Find where the given text appears and provide that cell's center as (X, Y) coordinate. 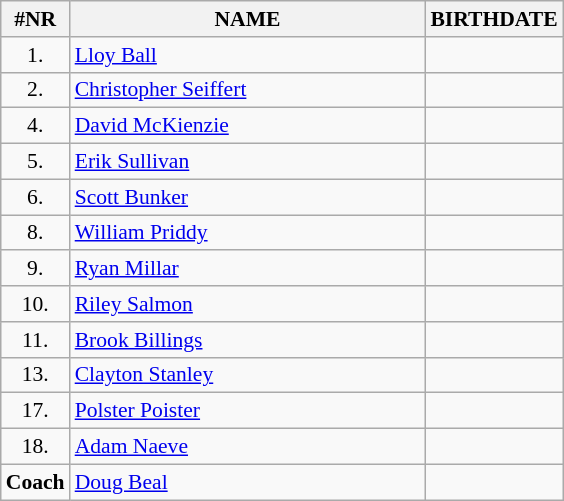
Christopher Seiffert (248, 90)
NAME (248, 19)
18. (36, 447)
9. (36, 269)
Adam Naeve (248, 447)
William Priddy (248, 233)
Clayton Stanley (248, 375)
4. (36, 126)
#NR (36, 19)
5. (36, 162)
David McKienzie (248, 126)
Lloy Ball (248, 55)
2. (36, 90)
11. (36, 340)
Scott Bunker (248, 197)
10. (36, 304)
Polster Poister (248, 411)
Coach (36, 482)
17. (36, 411)
6. (36, 197)
Brook Billings (248, 340)
13. (36, 375)
Riley Salmon (248, 304)
Ryan Millar (248, 269)
1. (36, 55)
8. (36, 233)
Doug Beal (248, 482)
Erik Sullivan (248, 162)
BIRTHDATE (494, 19)
